Return the [x, y] coordinate for the center point of the cell that contains the specified text.  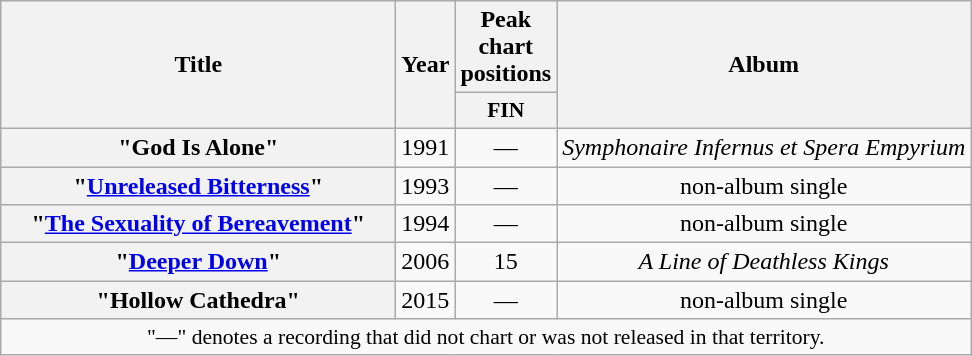
A Line of Deathless Kings [764, 262]
FIN [506, 111]
Title [198, 65]
Symphonaire Infernus et Spera Empyrium [764, 147]
1993 [426, 185]
"—" denotes a recording that did not chart or was not released in that territory. [486, 337]
Year [426, 65]
"The Sexuality of Bereavement" [198, 224]
"Deeper Down" [198, 262]
Album [764, 65]
"Unreleased Bitterness" [198, 185]
1991 [426, 147]
2015 [426, 300]
2006 [426, 262]
Peak chart positions [506, 47]
"God Is Alone" [198, 147]
1994 [426, 224]
"Hollow Cathedra" [198, 300]
15 [506, 262]
